Determine the [X, Y] coordinate at the center of the cell enclosing the given text.  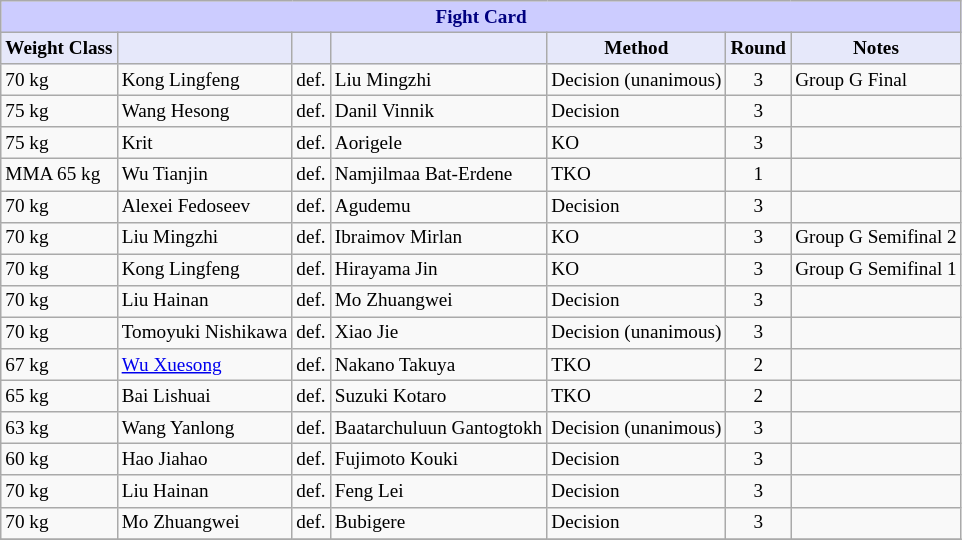
Krit [204, 143]
Agudemu [438, 206]
Baatarchuluun Gantogtokh [438, 428]
Round [758, 48]
Bai Lishuai [204, 396]
65 kg [59, 396]
Ibraimov Mirlan [438, 238]
Wu Xuesong [204, 365]
Fight Card [482, 17]
60 kg [59, 460]
Aorigele [438, 143]
67 kg [59, 365]
Namjilmaa Bat-Erdene [438, 175]
Group G Final [876, 80]
Bubigere [438, 523]
MMA 65 kg [59, 175]
Wang Yanlong [204, 428]
Weight Class [59, 48]
Danil Vinnik [438, 111]
Suzuki Kotaro [438, 396]
Xiao Jie [438, 333]
1 [758, 175]
63 kg [59, 428]
Group G Semifinal 2 [876, 238]
Hao Jiahao [204, 460]
Alexei Fedoseev [204, 206]
Notes [876, 48]
Tomoyuki Nishikawa [204, 333]
Method [636, 48]
Group G Semifinal 1 [876, 270]
Feng Lei [438, 491]
Wu Tianjin [204, 175]
Wang Hesong [204, 111]
Nakano Takuya [438, 365]
Fujimoto Kouki [438, 460]
Hirayama Jin [438, 270]
